Detect which cell encompasses the target text, then output its [x, y] center coordinate. 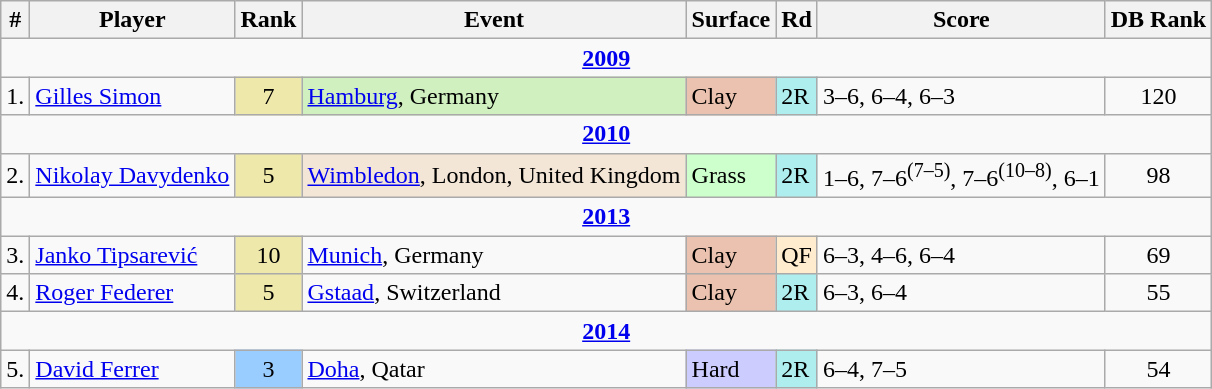
4. [16, 293]
Roger Federer [132, 293]
Doha, Qatar [494, 369]
David Ferrer [132, 369]
Munich, Germany [494, 255]
Gstaad, Switzerland [494, 293]
Event [494, 20]
6–3, 6–4 [961, 293]
Nikolay Davydenko [132, 176]
6–3, 4–6, 6–4 [961, 255]
2009 [606, 58]
DB Rank [1158, 20]
54 [1158, 369]
Gilles Simon [132, 96]
Grass [731, 176]
1. [16, 96]
120 [1158, 96]
Score [961, 20]
2013 [606, 217]
2010 [606, 134]
Hard [731, 369]
Surface [731, 20]
3. [16, 255]
Wimbledon, London, United Kingdom [494, 176]
1–6, 7–6(7–5), 7–6(10–8), 6–1 [961, 176]
98 [1158, 176]
55 [1158, 293]
Rd [797, 20]
Rank [268, 20]
Janko Tipsarević [132, 255]
69 [1158, 255]
3 [268, 369]
Hamburg, Germany [494, 96]
# [16, 20]
5. [16, 369]
Player [132, 20]
7 [268, 96]
QF [797, 255]
6–4, 7–5 [961, 369]
3–6, 6–4, 6–3 [961, 96]
10 [268, 255]
2014 [606, 331]
2. [16, 176]
